Determine the [x, y] coordinate at the center of the cell enclosing the given text.  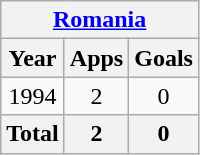
Romania [100, 20]
1994 [33, 96]
Total [33, 134]
Goals [164, 58]
Year [33, 58]
Apps [96, 58]
